Return the [X, Y] coordinate for the center point of the cell that contains the specified text.  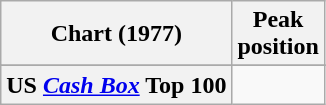
US Cash Box Top 100 [116, 85]
Peakposition [278, 34]
Chart (1977) [116, 34]
